Return (x, y) of the center of cell containing provided text 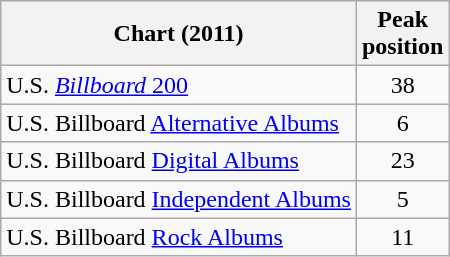
U.S. Billboard Digital Albums (179, 161)
38 (402, 85)
Chart (2011) (179, 34)
U.S. Billboard 200 (179, 85)
Peakposition (402, 34)
U.S. Billboard Rock Albums (179, 237)
U.S. Billboard Alternative Albums (179, 123)
11 (402, 237)
6 (402, 123)
U.S. Billboard Independent Albums (179, 199)
23 (402, 161)
5 (402, 199)
